Return [X, Y] of the center of cell containing provided text 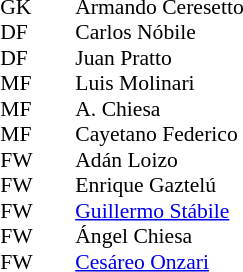
Guillermo Stábile [159, 211]
A. Chiesa [159, 109]
Cayetano Federico [159, 135]
Juan Pratto [159, 58]
Enrique Gaztelú [159, 185]
Carlos Nóbile [159, 33]
Ángel Chiesa [159, 237]
Luis Molinari [159, 83]
Adán Loizo [159, 160]
